Determine the [X, Y] coordinate at the center of the cell enclosing the given text.  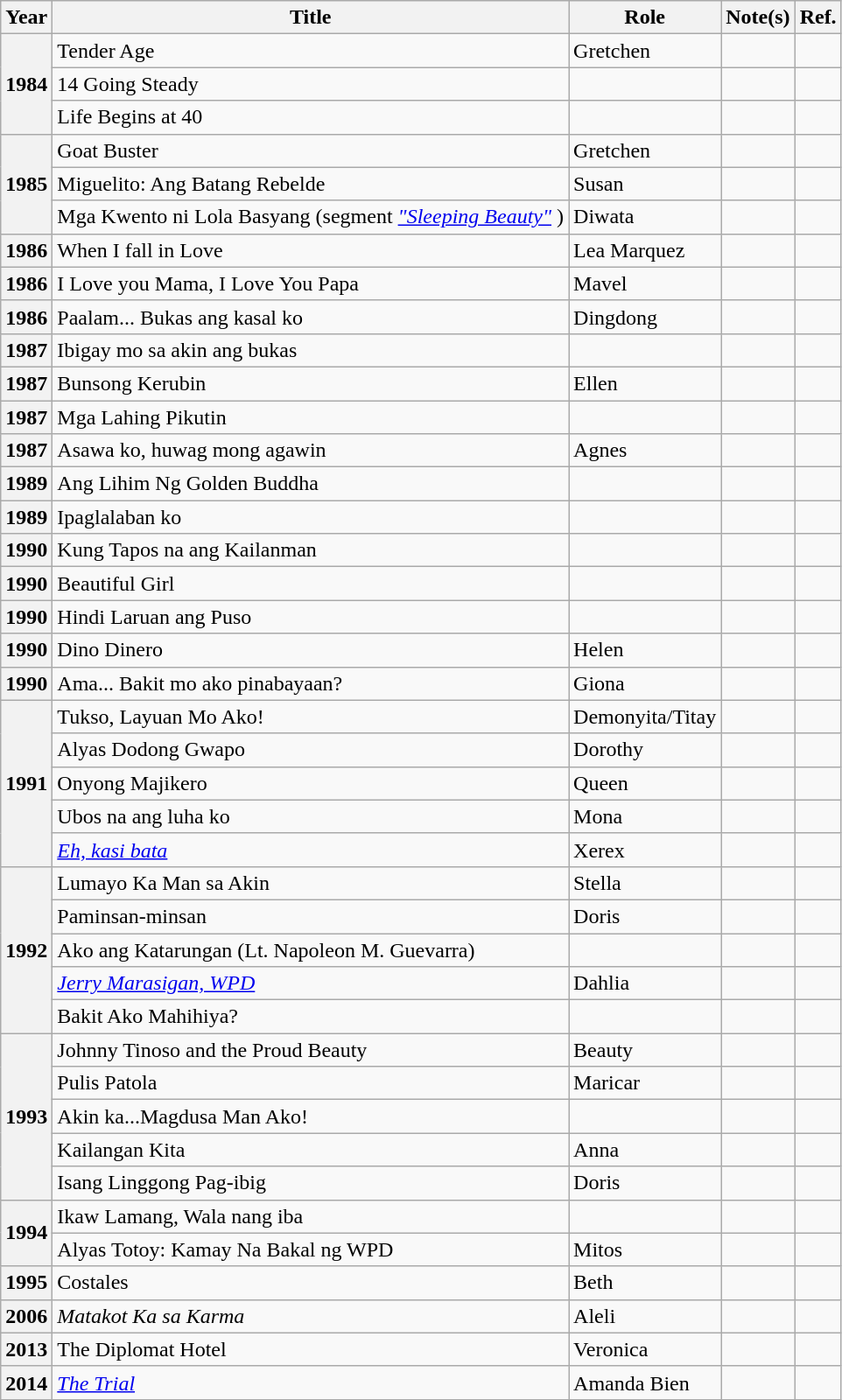
Dingdong [645, 317]
Beauty [645, 1050]
Veronica [645, 1349]
14 Going Steady [311, 84]
When I fall in Love [311, 250]
Dahlia [645, 983]
Eh, kasi bata [311, 850]
Aleli [645, 1316]
Asawa ko, huwag mong agawin [311, 451]
1995 [26, 1283]
Paalam... Bukas ang kasal ko [311, 317]
Pulis Patola [311, 1083]
1985 [26, 184]
Ipaglalaban ko [311, 517]
Role [645, 17]
Isang Linggong Pag-ibig [311, 1183]
Miguelito: Ang Batang Rebelde [311, 184]
Xerex [645, 850]
1993 [26, 1116]
Mona [645, 816]
Mitos [645, 1249]
Lumayo Ka Man sa Akin [311, 883]
2006 [26, 1316]
Note(s) [758, 17]
Ang Lihim Ng Golden Buddha [311, 484]
Tender Age [311, 51]
Ako ang Katarungan (Lt. Napoleon M. Guevarra) [311, 949]
Mga Kwento ni Lola Basyang (segment "Sleeping Beauty" ) [311, 217]
Jerry Marasigan, WPD [311, 983]
Mavel [645, 283]
Dorothy [645, 750]
Bunsong Kerubin [311, 383]
Agnes [645, 451]
Anna [645, 1150]
1994 [26, 1233]
2013 [26, 1349]
Akin ka...Magdusa Man Ako! [311, 1116]
Mga Lahing Pikutin [311, 417]
Life Begins at 40 [311, 117]
Ibigay mo sa akin ang bukas [311, 350]
2014 [26, 1382]
Kung Tapos na ang Kailanman [311, 550]
Tukso, Layuan Mo Ako! [311, 717]
Giona [645, 683]
Costales [311, 1283]
The Diplomat Hotel [311, 1349]
Helen [645, 650]
Onyong Majikero [311, 783]
I Love you Mama, I Love You Papa [311, 283]
Kailangan Kita [311, 1150]
1992 [26, 949]
Alyas Totoy: Kamay Na Bakal ng WPD [311, 1249]
1984 [26, 84]
Hindi Laruan ang Puso [311, 617]
Goat Buster [311, 150]
Paminsan-minsan [311, 916]
Bakit Ako Mahihiya? [311, 1017]
Beautiful Girl [311, 584]
Beth [645, 1283]
Johnny Tinoso and the Proud Beauty [311, 1050]
Diwata [645, 217]
Year [26, 17]
Ubos na ang luha ko [311, 816]
Lea Marquez [645, 250]
Queen [645, 783]
Title [311, 17]
Maricar [645, 1083]
Demonyita/Titay [645, 717]
Ikaw Lamang, Wala nang iba [311, 1216]
Alyas Dodong Gwapo [311, 750]
Dino Dinero [311, 650]
Susan [645, 184]
1991 [26, 783]
Matakot Ka sa Karma [311, 1316]
The Trial [311, 1382]
Amanda Bien [645, 1382]
Ama... Bakit mo ako pinabayaan? [311, 683]
Ref. [817, 17]
Stella [645, 883]
Ellen [645, 383]
